Return [X, Y] of the center of cell containing provided text 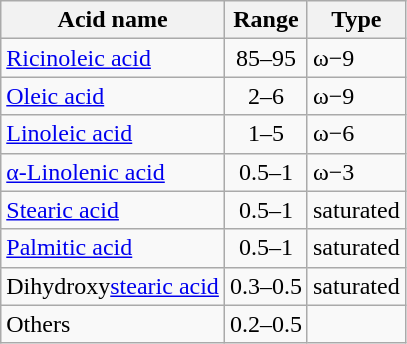
Dihydroxystearic acid [113, 286]
0.2–0.5 [266, 324]
Linoleic acid [113, 134]
Range [266, 20]
0.3–0.5 [266, 286]
ω−6 [356, 134]
Others [113, 324]
Acid name [113, 20]
Palmitic acid [113, 248]
Stearic acid [113, 210]
2–6 [266, 96]
α-Linolenic acid [113, 172]
Ricinoleic acid [113, 58]
85–95 [266, 58]
1–5 [266, 134]
ω−3 [356, 172]
Oleic acid [113, 96]
Type [356, 20]
